Return the (x, y) coordinate for the center point of the cell that contains the specified text.  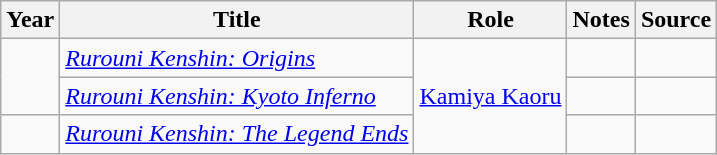
Role (490, 20)
Rurouni Kenshin: Origins (237, 58)
Source (676, 20)
Notes (601, 20)
Title (237, 20)
Rurouni Kenshin: The Legend Ends (237, 134)
Year (30, 20)
Rurouni Kenshin: Kyoto Inferno (237, 96)
Kamiya Kaoru (490, 96)
